Find where the given text appears and provide that cell's center as [X, Y] coordinate. 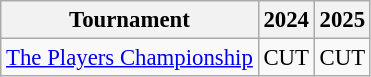
Tournament [130, 20]
2024 [286, 20]
2025 [342, 20]
The Players Championship [130, 58]
